Provide the [X, Y] coordinate of the cell's center where the given text is located.  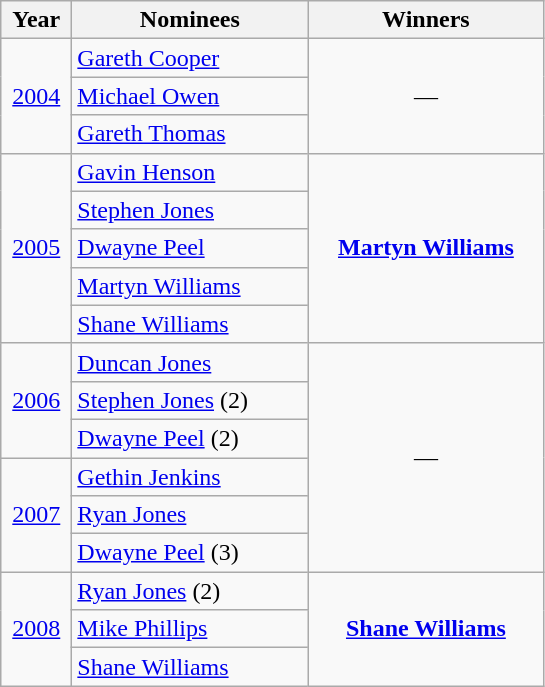
2005 [36, 248]
Gareth Cooper [190, 58]
Dwayne Peel [190, 248]
Duncan Jones [190, 362]
2004 [36, 96]
Dwayne Peel (3) [190, 553]
Ryan Jones (2) [190, 591]
Michael Owen [190, 96]
Stephen Jones [190, 210]
Ryan Jones [190, 515]
Mike Phillips [190, 629]
Year [36, 20]
Winners [426, 20]
Gareth Thomas [190, 134]
Nominees [190, 20]
Gavin Henson [190, 172]
Gethin Jenkins [190, 477]
Stephen Jones (2) [190, 400]
Dwayne Peel (2) [190, 438]
2006 [36, 400]
2007 [36, 515]
2008 [36, 629]
